Locate the cell with the specified text and output its [x, y] center coordinate. 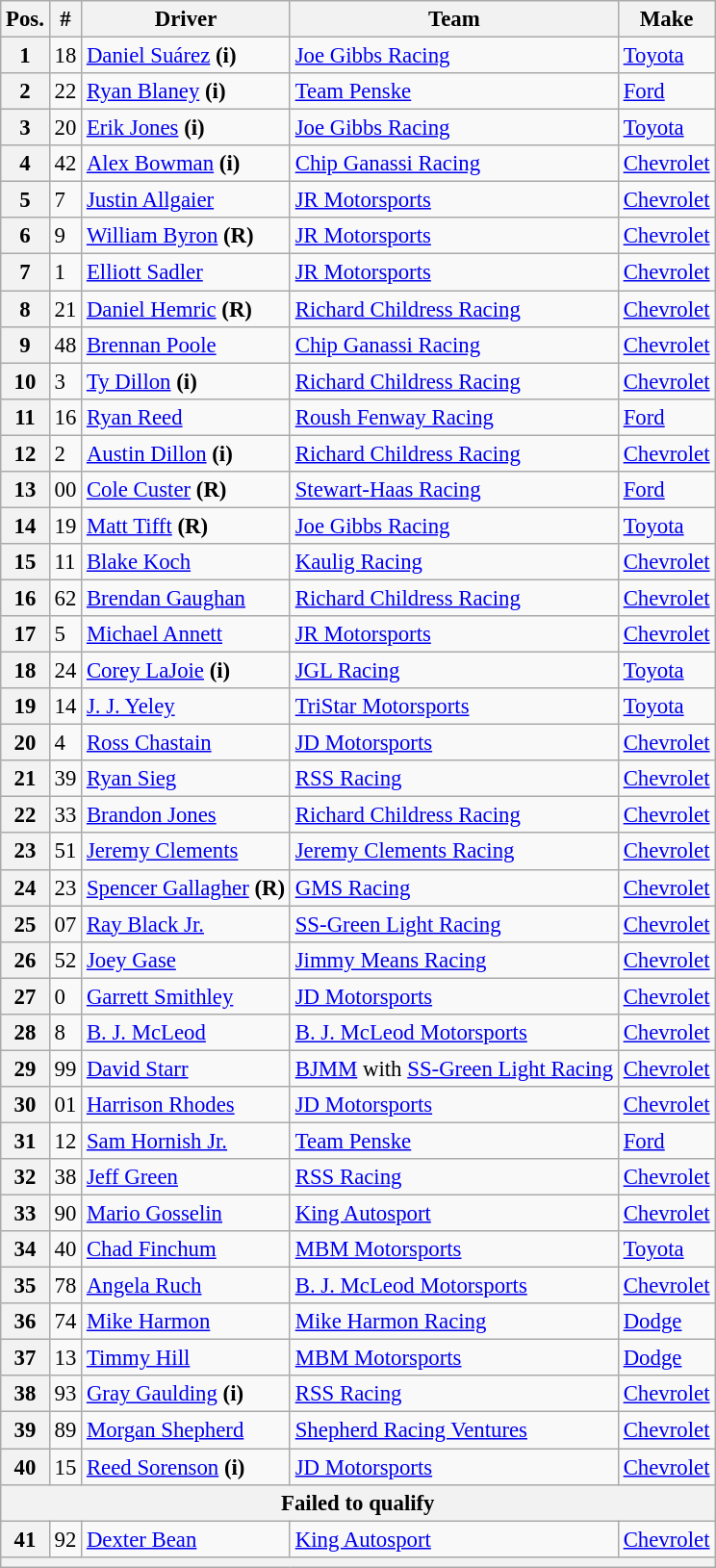
99 [65, 1068]
Jimmy Means Racing [454, 960]
37 [25, 1358]
6 [25, 236]
Reed Sorenson (i) [187, 1467]
27 [25, 996]
Mike Harmon Racing [454, 1322]
0 [65, 996]
Team [454, 19]
Alex Bowman (i) [187, 164]
Driver [187, 19]
29 [25, 1068]
Garrett Smithley [187, 996]
25 [25, 924]
William Byron (R) [187, 236]
BJMM with SS-Green Light Racing [454, 1068]
36 [25, 1322]
Morgan Shepherd [187, 1430]
34 [25, 1249]
10 [25, 381]
78 [65, 1286]
Dexter Bean [187, 1539]
Failed to qualify [358, 1503]
SS-Green Light Racing [454, 924]
Timmy Hill [187, 1358]
41 [25, 1539]
Ty Dillon (i) [187, 381]
Gray Gaulding (i) [187, 1395]
Brendan Gaughan [187, 598]
Angela Ruch [187, 1286]
26 [25, 960]
35 [25, 1286]
Spencer Gallagher (R) [187, 887]
30 [25, 1105]
93 [65, 1395]
Jeremy Clements [187, 852]
42 [65, 164]
TriStar Motorsports [454, 707]
62 [65, 598]
Ryan Reed [187, 417]
Michael Annett [187, 634]
Stewart-Haas Racing [454, 490]
Pos. [25, 19]
Ryan Blaney (i) [187, 91]
31 [25, 1141]
Mario Gosselin [187, 1214]
David Starr [187, 1068]
Elliott Sadler [187, 272]
J. J. Yeley [187, 707]
Jeff Green [187, 1177]
90 [65, 1214]
Erik Jones (i) [187, 128]
Sam Hornish Jr. [187, 1141]
Daniel Suárez (i) [187, 56]
Shepherd Racing Ventures [454, 1430]
Ryan Sieg [187, 779]
GMS Racing [454, 887]
89 [65, 1430]
# [65, 19]
51 [65, 852]
B. J. McLeod [187, 1033]
Harrison Rhodes [187, 1105]
Justin Allgaier [187, 200]
32 [25, 1177]
52 [65, 960]
Chad Finchum [187, 1249]
Roush Fenway Racing [454, 417]
Make [666, 19]
Jeremy Clements Racing [454, 852]
Mike Harmon [187, 1322]
28 [25, 1033]
17 [25, 634]
Brennan Poole [187, 345]
Joey Gase [187, 960]
Brandon Jones [187, 815]
JGL Racing [454, 671]
92 [65, 1539]
Matt Tifft (R) [187, 526]
74 [65, 1322]
07 [65, 924]
Kaulig Racing [454, 562]
Ray Black Jr. [187, 924]
Ross Chastain [187, 743]
Daniel Hemric (R) [187, 309]
Austin Dillon (i) [187, 453]
Cole Custer (R) [187, 490]
00 [65, 490]
Blake Koch [187, 562]
48 [65, 345]
01 [65, 1105]
Corey LaJoie (i) [187, 671]
